Output the (X, Y) coordinate of the center of the cell containing the given text.  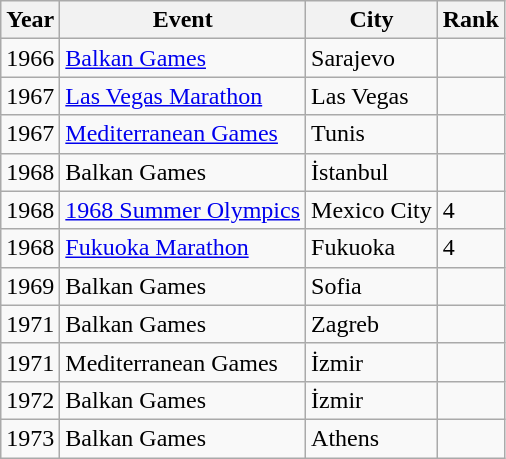
Fukuoka Marathon (183, 248)
1972 (30, 400)
Fukuoka (372, 248)
Sofia (372, 286)
1968 Summer Olympics (183, 210)
Year (30, 20)
City (372, 20)
Las Vegas Marathon (183, 96)
1966 (30, 58)
Las Vegas (372, 96)
Event (183, 20)
Mexico City (372, 210)
Sarajevo (372, 58)
1973 (30, 438)
Rank (470, 20)
1969 (30, 286)
Tunis (372, 134)
Athens (372, 438)
İstanbul (372, 172)
Zagreb (372, 324)
